Pinpoint the cell where the given text exists, returning its [x, y] midpoint coordinate. 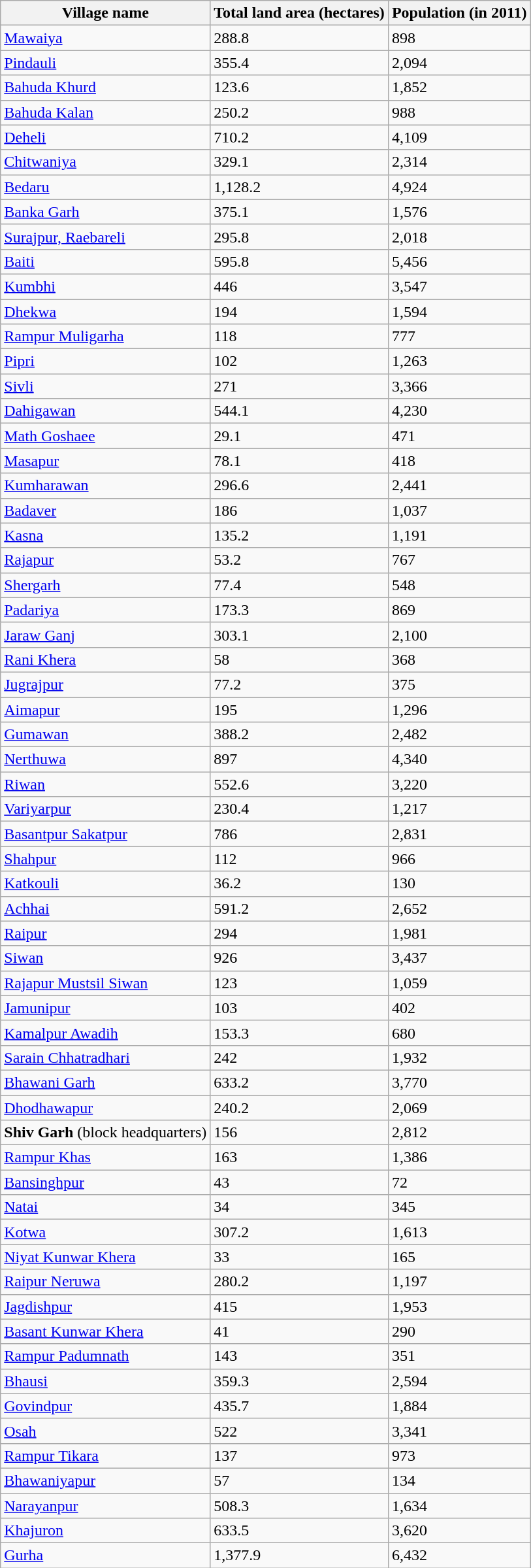
Rampur Muligarha [106, 337]
Total land area (hectares) [299, 13]
Rajapur Mustsil Siwan [106, 983]
2,652 [459, 909]
1,852 [459, 88]
Rani Khera [106, 659]
72 [459, 1182]
118 [299, 337]
1,576 [459, 212]
2,482 [459, 735]
471 [459, 436]
1,217 [459, 809]
134 [459, 1480]
250.2 [299, 112]
633.2 [299, 1082]
Badaver [106, 510]
3,366 [459, 386]
240.2 [299, 1108]
Surajpur, Raebareli [106, 237]
508.3 [299, 1505]
Kumharawan [106, 486]
29.1 [299, 436]
2,441 [459, 486]
36.2 [299, 884]
1,953 [459, 1307]
57 [299, 1480]
1,613 [459, 1232]
Achhai [106, 909]
163 [299, 1158]
303.1 [299, 635]
Bhawaniyapur [106, 1480]
1,634 [459, 1505]
710.2 [299, 137]
1,932 [459, 1058]
Kotwa [106, 1232]
345 [459, 1207]
897 [299, 759]
1,377.9 [299, 1556]
522 [299, 1431]
Sivli [106, 386]
186 [299, 510]
3,341 [459, 1431]
Jaraw Ganj [106, 635]
359.3 [299, 1381]
3,437 [459, 958]
Nerthuwa [106, 759]
988 [459, 112]
355.4 [299, 63]
544.1 [299, 411]
548 [459, 585]
1,128.2 [299, 187]
786 [299, 834]
307.2 [299, 1232]
Riwan [106, 784]
Bahuda Khurd [106, 88]
351 [459, 1356]
966 [459, 859]
Bhawani Garh [106, 1082]
Govindpur [106, 1406]
4,109 [459, 137]
294 [299, 933]
329.1 [299, 162]
Pipri [106, 361]
2,812 [459, 1133]
Baiti [106, 261]
3,620 [459, 1531]
295.8 [299, 237]
Dahigawan [106, 411]
415 [299, 1307]
1,884 [459, 1406]
Masapur [106, 461]
446 [299, 286]
Rampur Khas [106, 1158]
2,314 [459, 162]
Bahuda Kalan [106, 112]
595.8 [299, 261]
Bansinghpur [106, 1182]
33 [299, 1257]
Osah [106, 1431]
Chitwaniya [106, 162]
375 [459, 684]
Pindauli [106, 63]
Mawaiya [106, 38]
Niyat Kunwar Khera [106, 1257]
Basant Kunwar Khera [106, 1331]
137 [299, 1456]
6,432 [459, 1556]
Rajapur [106, 560]
Kasna [106, 535]
Kumbhi [106, 286]
Natai [106, 1207]
1,197 [459, 1282]
Jamunipur [106, 1008]
Shahpur [106, 859]
402 [459, 1008]
4,230 [459, 411]
41 [299, 1331]
Village name [106, 13]
1,594 [459, 312]
1,263 [459, 361]
Gurha [106, 1556]
Population (in 2011) [459, 13]
58 [299, 659]
194 [299, 312]
Siwan [106, 958]
153.3 [299, 1033]
123 [299, 983]
1,037 [459, 510]
Math Goshaee [106, 436]
Raipur Neruwa [106, 1282]
2,018 [459, 237]
2,831 [459, 834]
112 [299, 859]
633.5 [299, 1531]
3,220 [459, 784]
368 [459, 659]
34 [299, 1207]
1,059 [459, 983]
435.7 [299, 1406]
Shergarh [106, 585]
Rampur Padumnath [106, 1356]
242 [299, 1058]
102 [299, 361]
Bedaru [106, 187]
2,100 [459, 635]
296.6 [299, 486]
288.8 [299, 38]
767 [459, 560]
Kamalpur Awadih [106, 1033]
926 [299, 958]
77.2 [299, 684]
Banka Garh [106, 212]
1,981 [459, 933]
Bhausi [106, 1381]
280.2 [299, 1282]
Rampur Tikara [106, 1456]
173.3 [299, 610]
Dhodhawapur [106, 1108]
4,924 [459, 187]
77.4 [299, 585]
Sarain Chhatradhari [106, 1058]
Aimapur [106, 709]
Shiv Garh (block headquarters) [106, 1133]
3,770 [459, 1082]
2,094 [459, 63]
135.2 [299, 535]
156 [299, 1133]
Raipur [106, 933]
777 [459, 337]
Khajuron [106, 1531]
Jugrajpur [106, 684]
290 [459, 1331]
1,386 [459, 1158]
195 [299, 709]
53.2 [299, 560]
271 [299, 386]
165 [459, 1257]
Narayanpur [106, 1505]
Katkouli [106, 884]
375.1 [299, 212]
5,456 [459, 261]
4,340 [459, 759]
230.4 [299, 809]
Deheli [106, 137]
1,191 [459, 535]
3,547 [459, 286]
2,594 [459, 1381]
78.1 [299, 461]
Dhekwa [106, 312]
2,069 [459, 1108]
552.6 [299, 784]
Padariya [106, 610]
973 [459, 1456]
388.2 [299, 735]
123.6 [299, 88]
143 [299, 1356]
43 [299, 1182]
898 [459, 38]
130 [459, 884]
Gumawan [106, 735]
680 [459, 1033]
103 [299, 1008]
Basantpur Sakatpur [106, 834]
Variyarpur [106, 809]
591.2 [299, 909]
418 [459, 461]
1,296 [459, 709]
869 [459, 610]
Jagdishpur [106, 1307]
